Output the (x, y) coordinate of the center of the cell containing the given text.  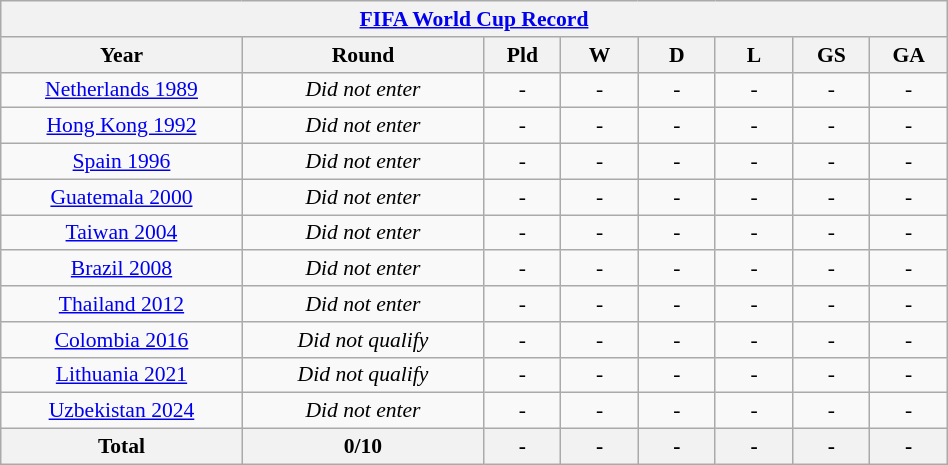
Year (122, 55)
Guatemala 2000 (122, 197)
D (676, 55)
Netherlands 1989 (122, 90)
Total (122, 447)
L (754, 55)
Spain 1996 (122, 162)
GA (908, 55)
Hong Kong 1992 (122, 126)
Colombia 2016 (122, 340)
GS (832, 55)
Taiwan 2004 (122, 233)
Round (362, 55)
W (600, 55)
FIFA World Cup Record (474, 19)
Pld (522, 55)
Brazil 2008 (122, 269)
0/10 (362, 447)
Lithuania 2021 (122, 375)
Uzbekistan 2024 (122, 411)
Thailand 2012 (122, 304)
